Identify which cell holds the provided text, then report its (x, y) central coordinate. 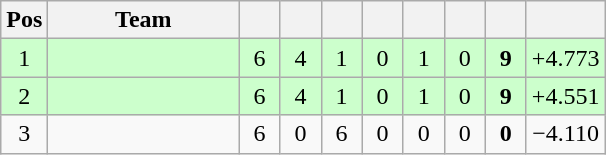
−4.110 (566, 134)
3 (24, 134)
2 (24, 96)
Team (144, 20)
+4.551 (566, 96)
Pos (24, 20)
+4.773 (566, 58)
